Determine the [X, Y] coordinate at the center of the cell enclosing the given text.  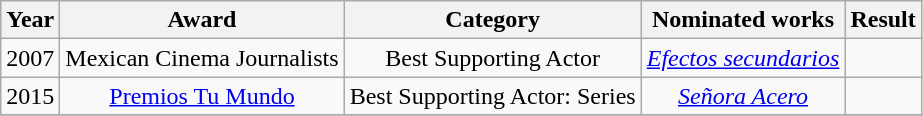
Efectos secundarios [743, 58]
2007 [30, 58]
Mexican Cinema Journalists [202, 58]
Category [492, 20]
Señora Acero [743, 96]
Nominated works [743, 20]
Award [202, 20]
Best Supporting Actor [492, 58]
Result [883, 20]
Premios Tu Mundo [202, 96]
Year [30, 20]
2015 [30, 96]
Best Supporting Actor: Series [492, 96]
